Determine the (x, y) coordinate at the center of the cell enclosing the given text.  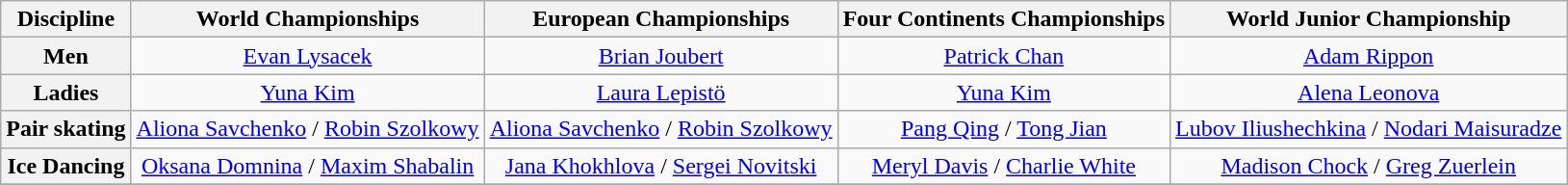
Men (65, 56)
Evan Lysacek (308, 56)
Discipline (65, 19)
Pang Qing / Tong Jian (1003, 129)
Jana Khokhlova / Sergei Novitski (660, 166)
Four Continents Championships (1003, 19)
Madison Chock / Greg Zuerlein (1369, 166)
Pair skating (65, 129)
European Championships (660, 19)
Laura Lepistö (660, 92)
World Junior Championship (1369, 19)
Ice Dancing (65, 166)
World Championships (308, 19)
Alena Leonova (1369, 92)
Lubov Iliushechkina / Nodari Maisuradze (1369, 129)
Brian Joubert (660, 56)
Patrick Chan (1003, 56)
Oksana Domnina / Maxim Shabalin (308, 166)
Adam Rippon (1369, 56)
Meryl Davis / Charlie White (1003, 166)
Ladies (65, 92)
